Provide the (x, y) coordinate of the cell's center where the given text is located.  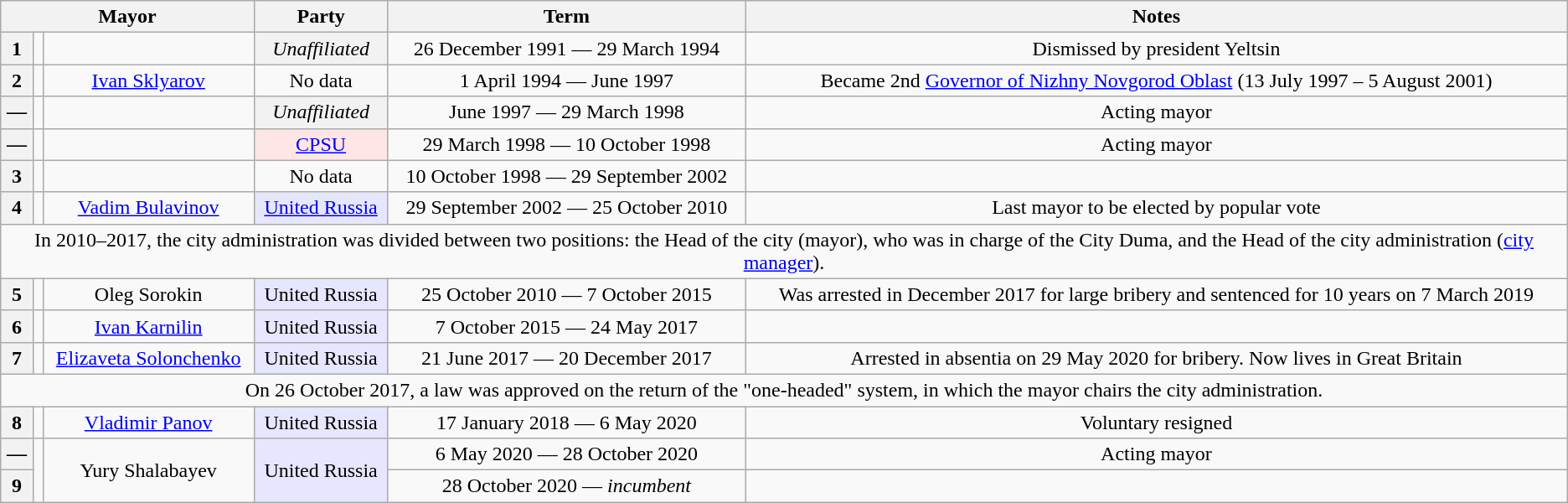
21 June 2017 — 20 December 2017 (566, 358)
Oleg Sorokin (148, 294)
Term (566, 17)
7 October 2015 — 24 May 2017 (566, 326)
6 (17, 326)
1 (17, 49)
7 (17, 358)
17 January 2018 — 6 May 2020 (566, 422)
10 October 1998 — 29 September 2002 (566, 176)
Vladimir Panov (148, 422)
Party (321, 17)
Last mayor to be elected by popular vote (1157, 208)
June 1997 — 29 March 1998 (566, 112)
Was arrested in December 2017 for large bribery and sentenced for 10 years on 7 March 2019 (1157, 294)
26 December 1991 — 29 March 1994 (566, 49)
Notes (1157, 17)
29 March 1998 — 10 October 1998 (566, 144)
29 September 2002 — 25 October 2010 (566, 208)
8 (17, 422)
5 (17, 294)
2 (17, 80)
Ivan Karnilin (148, 326)
Became 2nd Governor of Nizhny Novgorod Oblast (13 July 1997 – 5 August 2001) (1157, 80)
9 (17, 486)
4 (17, 208)
6 May 2020 — 28 October 2020 (566, 454)
Dismissed by president Yeltsin (1157, 49)
1 April 1994 — June 1997 (566, 80)
CPSU (321, 144)
Vadim Bulavinov (148, 208)
Ivan Sklyarov (148, 80)
Voluntary resigned (1157, 422)
28 October 2020 — incumbent (566, 486)
3 (17, 176)
Mayor (127, 17)
On 26 October 2017, a law was approved on the return of the "one-headed" system, in which the mayor chairs the city administration. (784, 390)
25 October 2010 — 7 October 2015 (566, 294)
Elizaveta Solonchenko (148, 358)
Arrested in absentia on 29 May 2020 for bribery. Now lives in Great Britain (1157, 358)
Yury Shalabayev (148, 470)
